Find where the given text appears and provide that cell's center as (X, Y) coordinate. 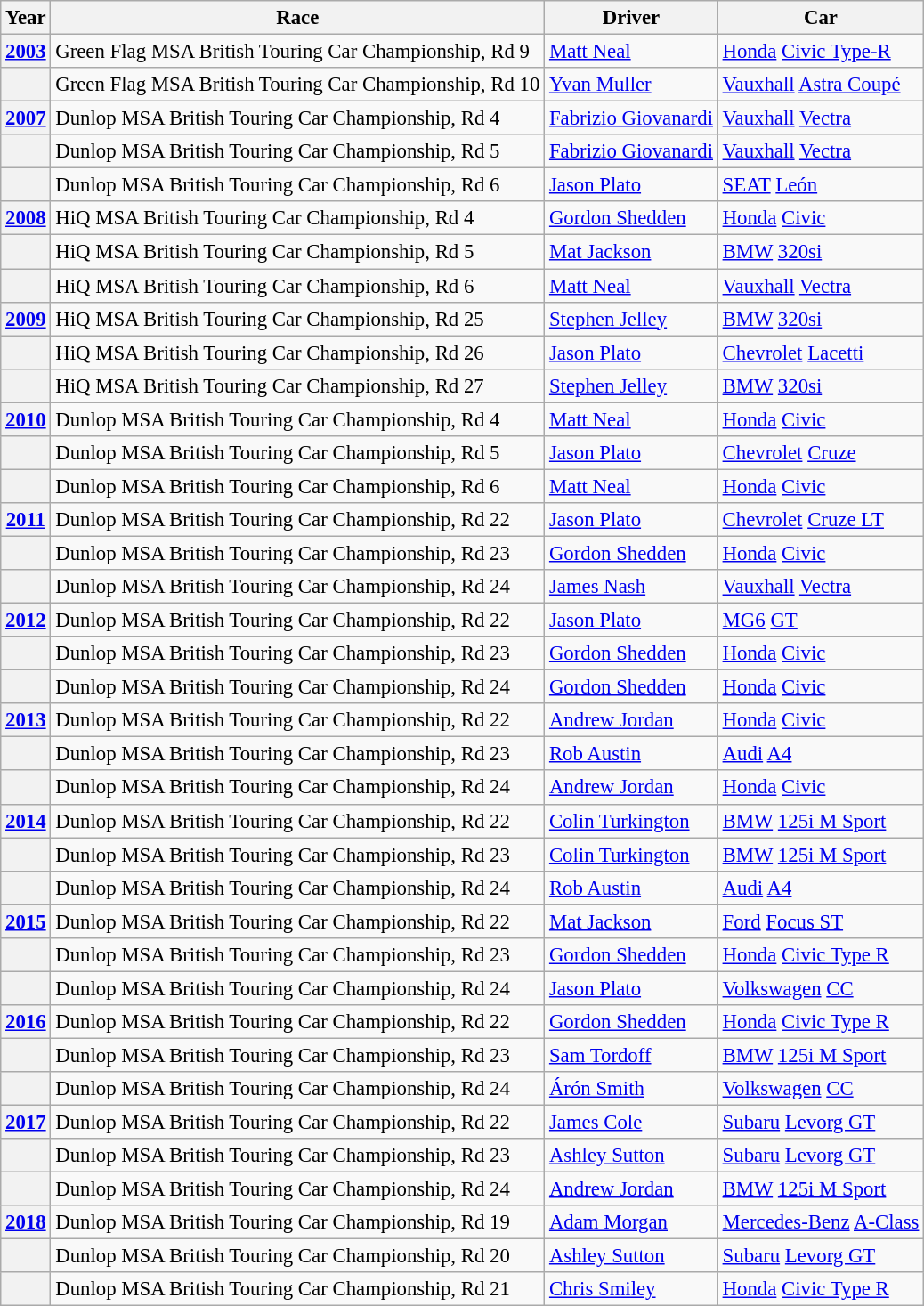
2016 (26, 1022)
Chevrolet Cruze LT (821, 520)
HiQ MSA British Touring Car Championship, Rd 6 (297, 286)
Driver (632, 18)
2014 (26, 821)
Árón Smith (632, 1089)
2015 (26, 921)
Green Flag MSA British Touring Car Championship, Rd 10 (297, 85)
Adam Morgan (632, 1222)
HiQ MSA British Touring Car Championship, Rd 5 (297, 252)
Car (821, 18)
Vauxhall Astra Coupé (821, 85)
2013 (26, 720)
2017 (26, 1123)
Honda Civic Type-R (821, 52)
MG6 GT (821, 621)
2007 (26, 118)
Ford Focus ST (821, 921)
2010 (26, 419)
Yvan Muller (632, 85)
2008 (26, 218)
2003 (26, 52)
Mercedes-Benz A-Class (821, 1222)
2012 (26, 621)
Chevrolet Lacetti (821, 353)
HiQ MSA British Touring Car Championship, Rd 26 (297, 353)
2011 (26, 520)
HiQ MSA British Touring Car Championship, Rd 27 (297, 385)
Sam Tordoff (632, 1055)
HiQ MSA British Touring Car Championship, Rd 4 (297, 218)
SEAT León (821, 185)
James Cole (632, 1123)
Green Flag MSA British Touring Car Championship, Rd 9 (297, 52)
2018 (26, 1222)
HiQ MSA British Touring Car Championship, Rd 25 (297, 319)
Dunlop MSA British Touring Car Championship, Rd 19 (297, 1222)
2009 (26, 319)
Year (26, 18)
Dunlop MSA British Touring Car Championship, Rd 20 (297, 1256)
Race (297, 18)
James Nash (632, 587)
Chevrolet Cruze (821, 453)
